Capture the cell that displays the provided text and extract its (X, Y) central coordinate. 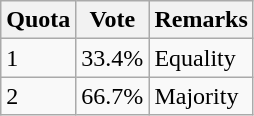
33.4% (112, 58)
2 (38, 96)
Vote (112, 20)
1 (38, 58)
Remarks (201, 20)
Equality (201, 58)
66.7% (112, 96)
Quota (38, 20)
Majority (201, 96)
